Identify which cell holds the provided text, then report its (x, y) central coordinate. 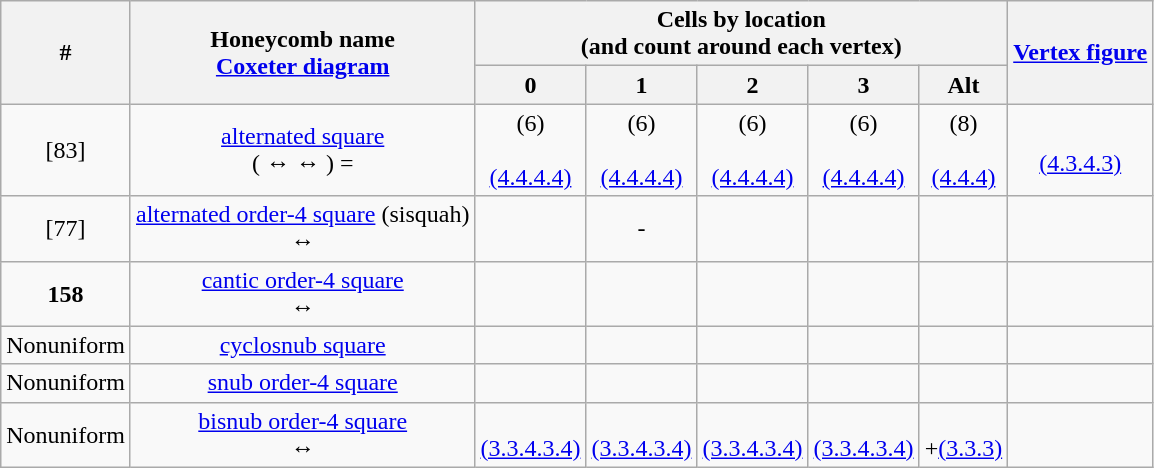
1 (642, 85)
2 (752, 85)
cyclosnub square (302, 345)
Honeycomb nameCoxeter diagram (302, 52)
(4.3.4.3) (1080, 150)
snub order-4 square (302, 383)
[83] (66, 150)
alternated order-4 square (sisquah) ↔ (302, 228)
bisnub order-4 square ↔ (302, 434)
+(3.3.3) (964, 434)
cantic order-4 square ↔ (302, 294)
Alt (964, 85)
Vertex figure (1080, 52)
3 (864, 85)
alternated square( ↔ ↔ ) = (302, 150)
0 (530, 85)
[77] (66, 228)
# (66, 52)
(8)(4.4.4) (964, 150)
- (642, 228)
158 (66, 294)
Cells by location(and count around each vertex) (742, 34)
